Determine the (x, y) coordinate at the center of the cell enclosing the given text.  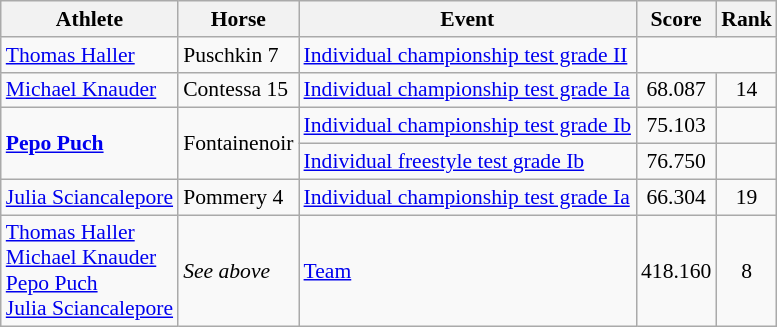
Contessa 15 (238, 90)
Team (468, 271)
68.087 (676, 90)
14 (746, 90)
66.304 (676, 197)
Julia Sciancalepore (90, 197)
75.103 (676, 126)
Puschkin 7 (238, 55)
Thomas Haller (90, 55)
Fontainenoir (238, 144)
Event (468, 19)
Pommery 4 (238, 197)
Athlete (90, 19)
Michael Knauder (90, 90)
418.160 (676, 271)
Thomas HallerMichael KnauderPepo PuchJulia Sciancalepore (90, 271)
Individual championship test grade II (468, 55)
Pepo Puch (90, 144)
8 (746, 271)
76.750 (676, 162)
Score (676, 19)
Rank (746, 19)
See above (238, 271)
Horse (238, 19)
Individual championship test grade Ib (468, 126)
19 (746, 197)
Individual freestyle test grade Ib (468, 162)
